Scan for the cell matching the given text and deliver its (X, Y) coordinate at center. 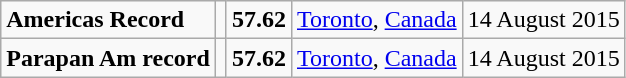
Parapan Am record (108, 58)
Americas Record (108, 20)
